Scan for the cell matching the given text and deliver its (X, Y) coordinate at center. 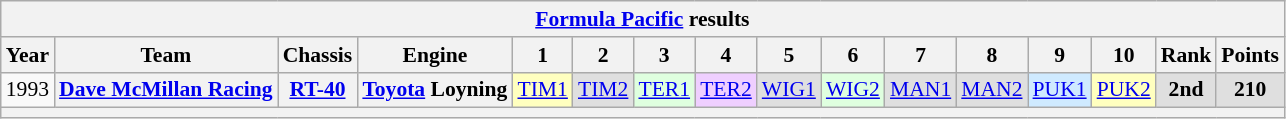
MAN1 (920, 90)
210 (1250, 90)
Toyota Loyning (434, 90)
Engine (434, 55)
10 (1124, 55)
TIM2 (603, 90)
TER2 (726, 90)
Team (166, 55)
Chassis (318, 55)
Dave McMillan Racing (166, 90)
WIG1 (789, 90)
PUK1 (1060, 90)
MAN2 (992, 90)
RT-40 (318, 90)
Rank (1186, 55)
2 (603, 55)
PUK2 (1124, 90)
Formula Pacific results (642, 19)
1993 (28, 90)
8 (992, 55)
Points (1250, 55)
TIM1 (542, 90)
Year (28, 55)
TER1 (664, 90)
2nd (1186, 90)
4 (726, 55)
5 (789, 55)
6 (853, 55)
9 (1060, 55)
7 (920, 55)
WIG2 (853, 90)
1 (542, 55)
3 (664, 55)
